Return (x, y) of the center of cell containing provided text 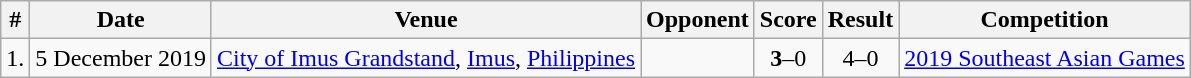
Score (788, 20)
1. (16, 58)
City of Imus Grandstand, Imus, Philippines (426, 58)
Opponent (698, 20)
Venue (426, 20)
2019 Southeast Asian Games (1045, 58)
5 December 2019 (121, 58)
3–0 (788, 58)
Result (860, 20)
Competition (1045, 20)
# (16, 20)
Date (121, 20)
4–0 (860, 58)
